Identify which cell holds the provided text, then report its (X, Y) central coordinate. 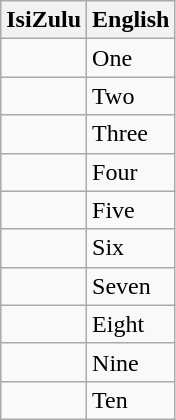
Six (131, 248)
Four (131, 172)
Nine (131, 362)
IsiZulu (44, 20)
Three (131, 134)
Eight (131, 324)
Two (131, 96)
One (131, 58)
Seven (131, 286)
Five (131, 210)
English (131, 20)
Ten (131, 400)
